Extract the [x, y] coordinate from the center of the cell holding the provided text.  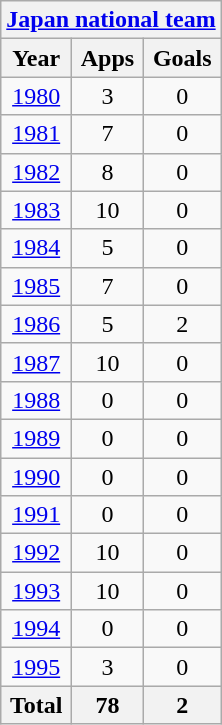
Goals [182, 58]
Total [36, 705]
1991 [36, 515]
1990 [36, 477]
1980 [36, 96]
Japan national team [111, 20]
1983 [36, 210]
Year [36, 58]
1994 [36, 629]
1993 [36, 591]
1995 [36, 667]
1985 [36, 286]
Apps [108, 58]
1988 [36, 400]
1992 [36, 553]
1984 [36, 248]
1987 [36, 362]
78 [108, 705]
1982 [36, 172]
1986 [36, 324]
1981 [36, 134]
1989 [36, 438]
8 [108, 172]
